Determine the (x, y) coordinate at the center of the cell enclosing the given text.  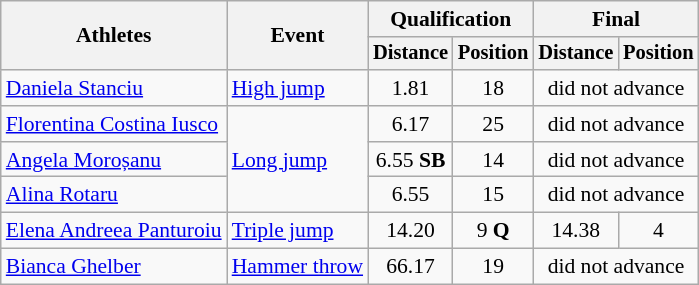
Angela Moroșanu (114, 160)
High jump (298, 88)
Qualification (450, 19)
6.55 (410, 195)
Hammer throw (298, 267)
Triple jump (298, 231)
18 (493, 88)
Event (298, 36)
25 (493, 124)
4 (658, 231)
14 (493, 160)
Daniela Stanciu (114, 88)
Elena Andreea Panturoiu (114, 231)
14.20 (410, 231)
1.81 (410, 88)
9 Q (493, 231)
Final (616, 19)
6.17 (410, 124)
19 (493, 267)
6.55 SB (410, 160)
Alina Rotaru (114, 195)
Long jump (298, 160)
Athletes (114, 36)
Bianca Ghelber (114, 267)
14.38 (576, 231)
66.17 (410, 267)
15 (493, 195)
Florentina Costina Iusco (114, 124)
